Find where the given text appears and provide that cell's center as (x, y) coordinate. 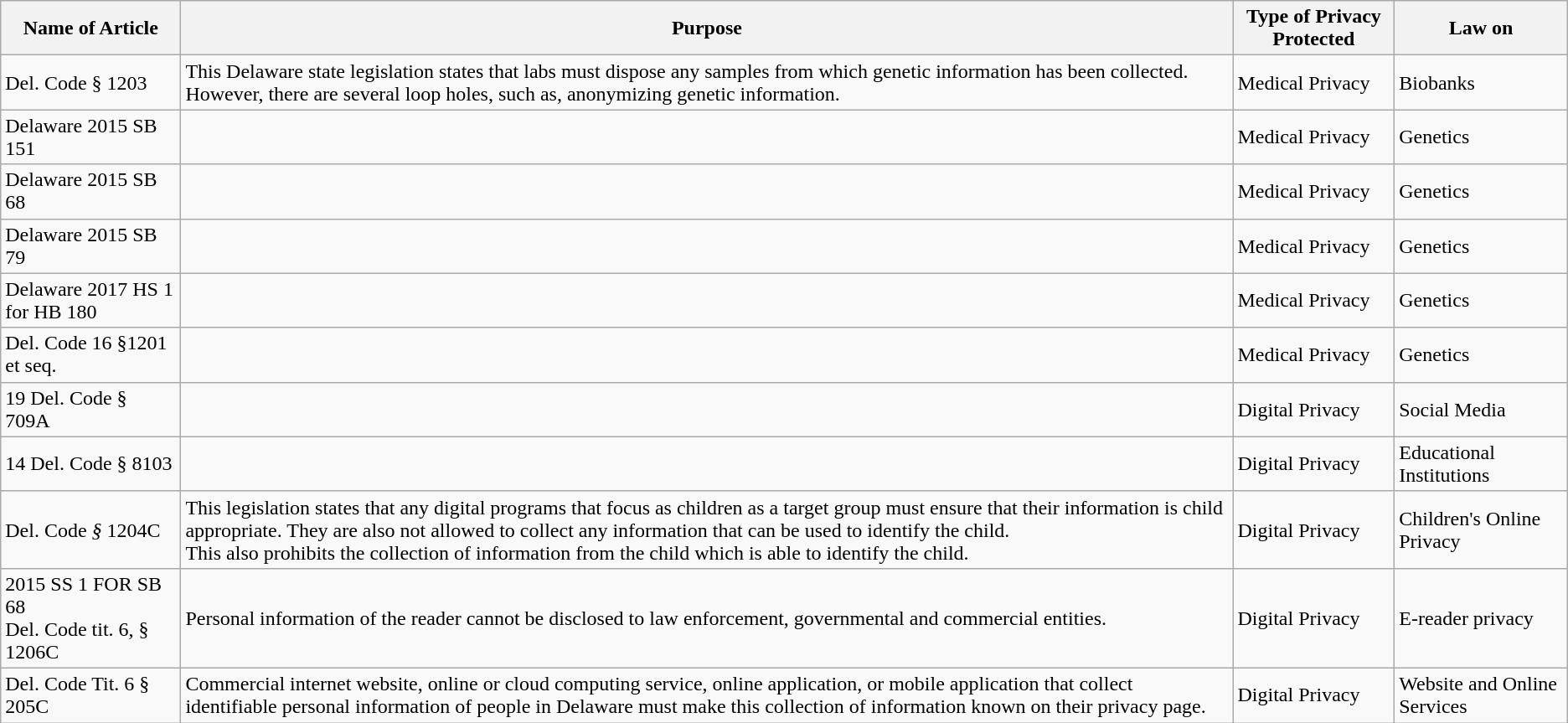
Name of Article (90, 28)
Children's Online Privacy (1481, 529)
Del. Code 16 §1201 et seq. (90, 355)
Type of Privacy Protected (1313, 28)
E-reader privacy (1481, 618)
2015 SS 1 FOR SB 68Del. Code tit. 6, § 1206C (90, 618)
Delaware 2015 SB 151 (90, 137)
Educational Institutions (1481, 464)
Law on (1481, 28)
Del. Code Tit. 6 § 205C (90, 695)
Biobanks (1481, 82)
Delaware 2017 HS 1 for HB 180 (90, 300)
Delaware 2015 SB 68 (90, 191)
Personal information of the reader cannot be disclosed to law enforcement, governmental and commercial entities. (707, 618)
19 Del. Code § 709A (90, 409)
Del. Code § 1203 (90, 82)
Social Media (1481, 409)
Website and Online Services (1481, 695)
Del. Code § 1204C (90, 529)
14 Del. Code § 8103 (90, 464)
Delaware 2015 SB 79 (90, 246)
Purpose (707, 28)
